Capture the cell that displays the provided text and extract its [X, Y] central coordinate. 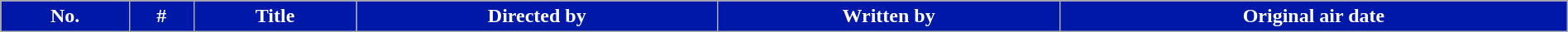
Title [275, 16]
Original air date [1314, 16]
# [162, 16]
No. [65, 16]
Written by [889, 16]
Directed by [537, 16]
